Provide the [X, Y] coordinate of the cell's center where the given text is located.  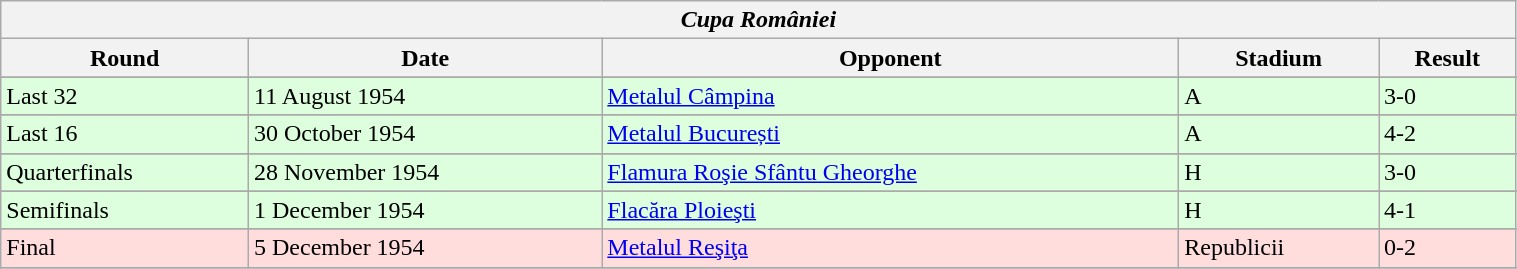
0-2 [1447, 248]
Metalul București [890, 134]
4-2 [1447, 134]
Semifinals [125, 210]
Round [125, 58]
Metalul Reşiţa [890, 248]
Final [125, 248]
28 November 1954 [424, 172]
11 August 1954 [424, 96]
Last 16 [125, 134]
30 October 1954 [424, 134]
Last 32 [125, 96]
Quarterfinals [125, 172]
4-1 [1447, 210]
Metalul Câmpina [890, 96]
Cupa României [758, 20]
Opponent [890, 58]
Stadium [1279, 58]
Republicii [1279, 248]
1 December 1954 [424, 210]
5 December 1954 [424, 248]
Result [1447, 58]
Flamura Roşie Sfântu Gheorghe [890, 172]
Date [424, 58]
Flacăra Ploieşti [890, 210]
